Detect which cell encompasses the target text, then output its [X, Y] center coordinate. 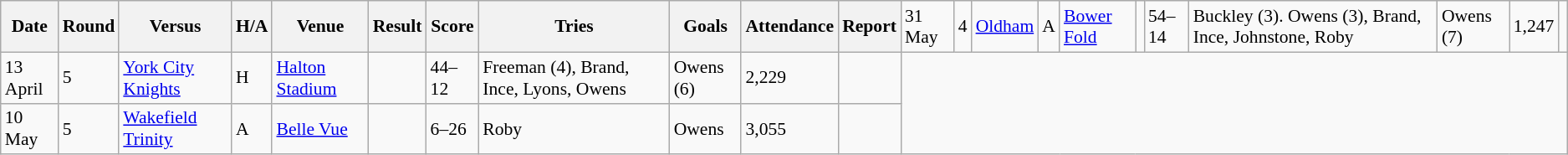
Freeman (4), Brand, Ince, Lyons, Owens [574, 77]
1,247 [1534, 27]
Roby [574, 129]
Owens (6) [706, 77]
York City Knights [176, 77]
2,229 [789, 77]
Wakefield Trinity [176, 129]
Venue [319, 27]
31 May [927, 27]
Halton Stadium [319, 77]
H/A [253, 27]
54–14 [1167, 27]
Attendance [789, 27]
Bower Fold [1097, 27]
Round [89, 27]
6–26 [453, 129]
Versus [176, 27]
Report [870, 27]
Owens [706, 129]
Oldham [1005, 27]
4 [963, 27]
Owens (7) [1474, 27]
Score [453, 27]
H [253, 77]
Belle Vue [319, 129]
44–12 [453, 77]
10 May [30, 129]
13 April [30, 77]
3,055 [789, 129]
Tries [574, 27]
Result [398, 27]
Goals [706, 27]
Date [30, 27]
Buckley (3). Owens (3), Brand, Ince, Johnstone, Roby [1313, 27]
